Pinpoint the cell where the given text exists, returning its [X, Y] midpoint coordinate. 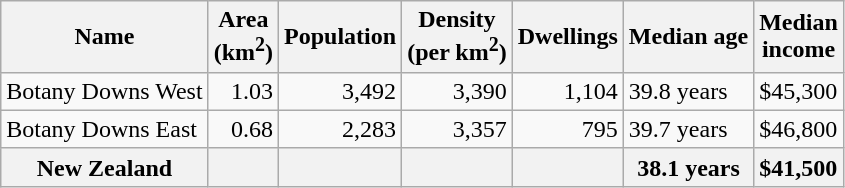
39.8 years [688, 91]
Median age [688, 37]
$41,500 [799, 167]
New Zealand [104, 167]
$46,800 [799, 129]
$45,300 [799, 91]
1.03 [243, 91]
795 [568, 129]
Medianincome [799, 37]
Dwellings [568, 37]
0.68 [243, 129]
2,283 [340, 129]
Area(km2) [243, 37]
Name [104, 37]
3,357 [458, 129]
Botany Downs East [104, 129]
Population [340, 37]
3,390 [458, 91]
1,104 [568, 91]
39.7 years [688, 129]
38.1 years [688, 167]
Density(per km2) [458, 37]
Botany Downs West [104, 91]
3,492 [340, 91]
